Detect which cell encompasses the target text, then output its [X, Y] center coordinate. 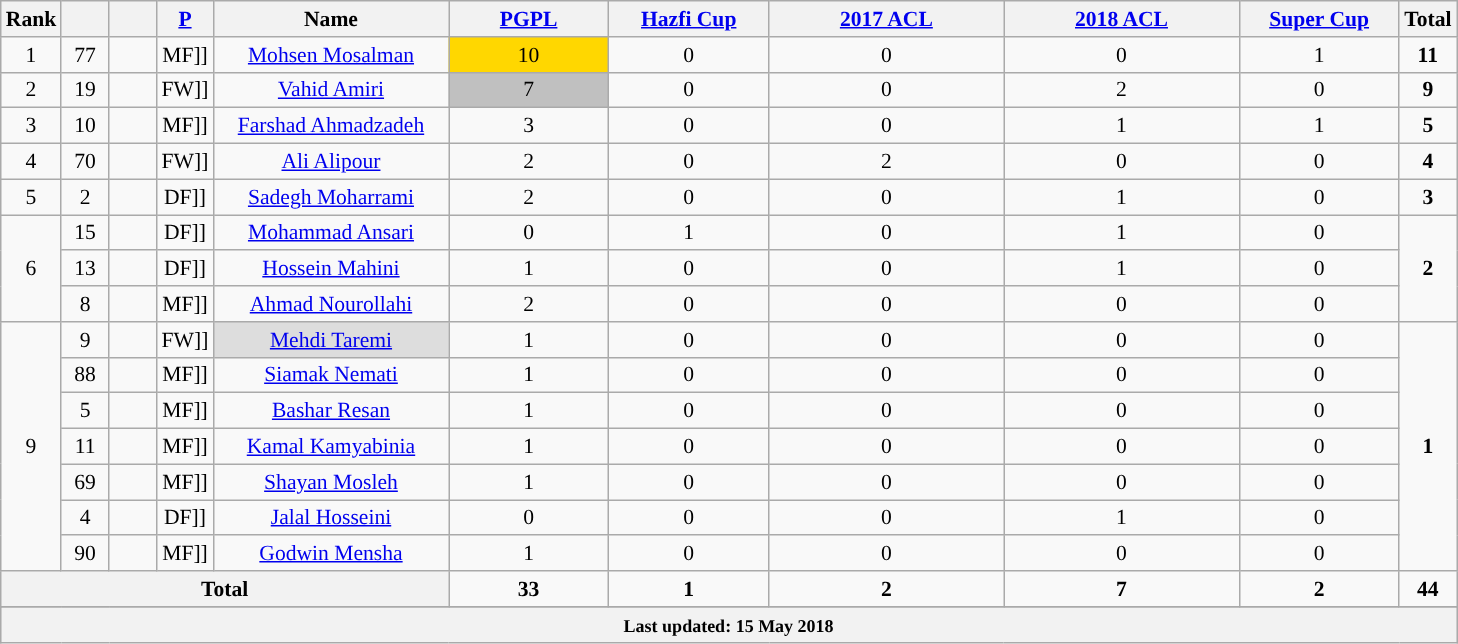
P [186, 19]
Hossein Mahini [330, 269]
Shayan Mosleh [330, 482]
Last updated: 15 May 2018 [729, 625]
77 [85, 55]
Super Cup [1319, 19]
13 [85, 269]
6 [32, 268]
Mehdi Taremi [330, 340]
Jalal Hosseini [330, 518]
Godwin Mensha [330, 554]
Hazfi Cup [689, 19]
Farshad Ahmadzadeh [330, 126]
Ahmad Nourollahi [330, 304]
33 [529, 589]
88 [85, 375]
Mohammad Ansari [330, 233]
PGPL [529, 19]
Vahid Amiri [330, 90]
2018 ACL [1122, 19]
2017 ACL [886, 19]
19 [85, 90]
Kamal Kamyabinia [330, 447]
90 [85, 554]
69 [85, 482]
Ali Alipour [330, 162]
44 [1428, 589]
Name [330, 19]
Bashar Resan [330, 411]
Mohsen Mosalman [330, 55]
8 [85, 304]
Siamak Nemati [330, 375]
Sadegh Moharrami [330, 197]
Rank [32, 19]
15 [85, 233]
70 [85, 162]
